For the text-containing cell, return its midpoint in (X, Y) coordinate format. 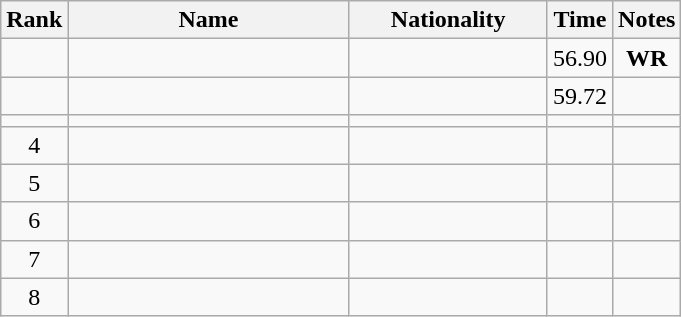
4 (34, 145)
56.90 (580, 58)
7 (34, 259)
WR (647, 58)
Name (208, 20)
Rank (34, 20)
Nationality (448, 20)
5 (34, 183)
8 (34, 297)
Time (580, 20)
6 (34, 221)
59.72 (580, 96)
Notes (647, 20)
